Output the (X, Y) coordinate of the center of the cell containing the given text.  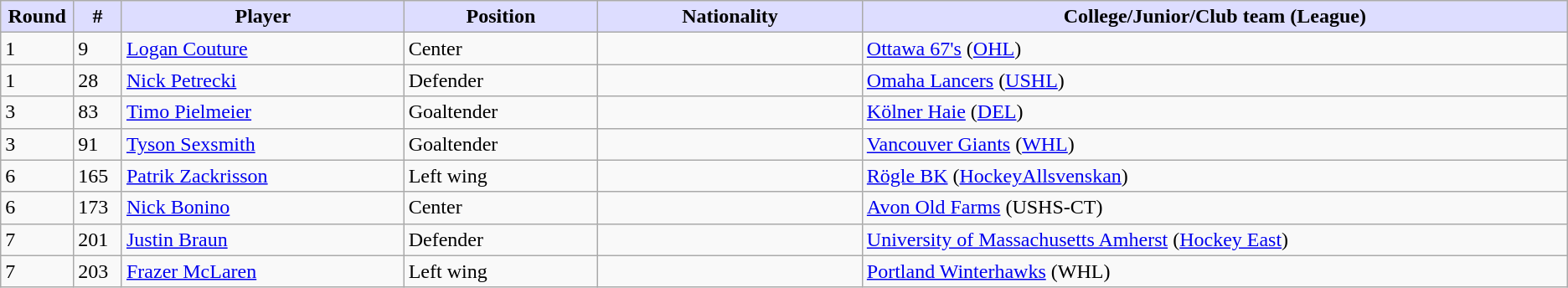
Avon Old Farms (USHS-CT) (1215, 208)
College/Junior/Club team (League) (1215, 17)
Tyson Sexsmith (263, 144)
Nick Petrecki (263, 80)
Portland Winterhawks (WHL) (1215, 271)
Timo Pielmeier (263, 112)
Kölner Haie (DEL) (1215, 112)
Justin Braun (263, 239)
203 (98, 271)
Position (501, 17)
173 (98, 208)
Vancouver Giants (WHL) (1215, 144)
Nationality (730, 17)
Patrik Zackrisson (263, 176)
# (98, 17)
91 (98, 144)
165 (98, 176)
28 (98, 80)
201 (98, 239)
Logan Couture (263, 49)
Omaha Lancers (USHL) (1215, 80)
Rögle BK (HockeyAllsvenskan) (1215, 176)
Ottawa 67's (OHL) (1215, 49)
University of Massachusetts Amherst (Hockey East) (1215, 239)
Nick Bonino (263, 208)
Player (263, 17)
Round (37, 17)
Frazer McLaren (263, 271)
83 (98, 112)
9 (98, 49)
